Provide the [x, y] coordinate of the cell's center where the given text is located.  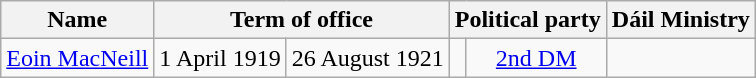
2nd DM [536, 58]
Eoin MacNeill [78, 58]
Political party [528, 20]
26 August 1921 [368, 58]
Term of office [302, 20]
1 April 1919 [220, 58]
Name [78, 20]
Dáil Ministry [680, 20]
